Provide the [X, Y] coordinate of the cell's center where the given text is located.  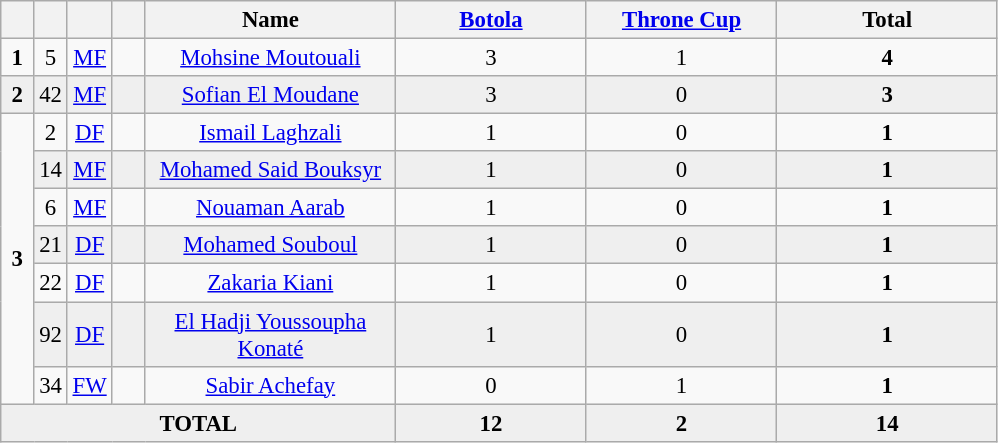
Sofian El Moudane [270, 95]
Nouaman Aarab [270, 208]
12 [492, 423]
34 [50, 385]
42 [50, 95]
Throne Cup [682, 20]
Name [270, 20]
5 [50, 58]
Mohamed Said Bouksyr [270, 170]
TOTAL [198, 423]
Ismail Laghzali [270, 133]
Botola [492, 20]
FW [90, 385]
Sabir Achefay [270, 385]
El Hadji Youssoupha Konaté [270, 334]
21 [50, 245]
Mohsine Moutouali [270, 58]
6 [50, 208]
Total [888, 20]
22 [50, 283]
4 [888, 58]
Mohamed Souboul [270, 245]
Zakaria Kiani [270, 283]
92 [50, 334]
